Detect which cell encompasses the target text, then output its (x, y) center coordinate. 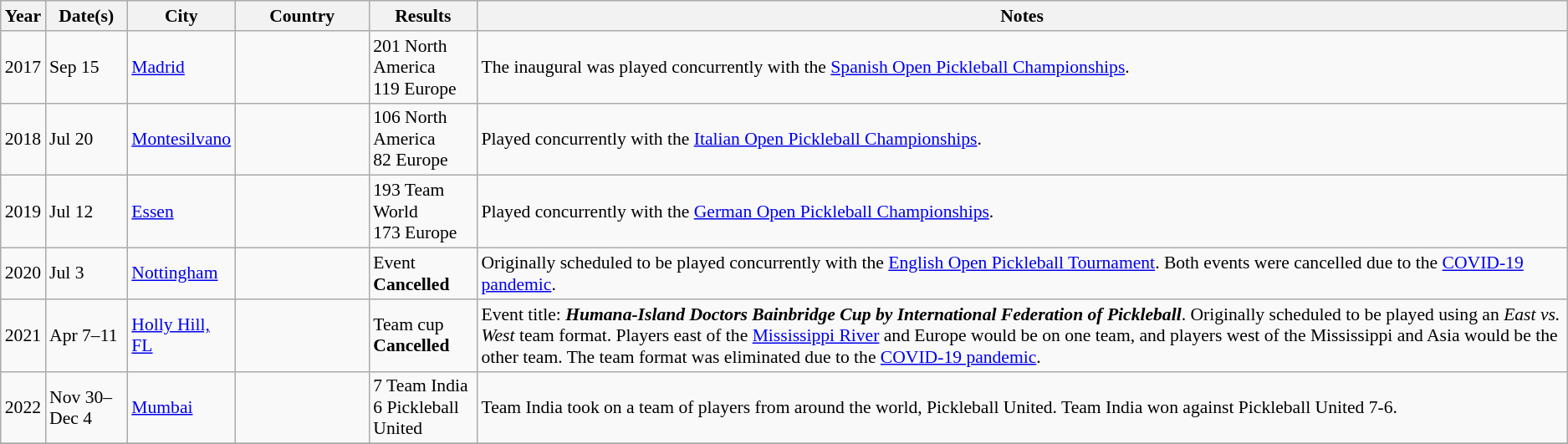
Date(s) (86, 16)
Montesilvano (181, 139)
The inaugural was played concurrently with the Spanish Open Pickleball Championships. (1022, 67)
Team India took on a team of players from around the world, Pickleball United. Team India won against Pickleball United 7-6. (1022, 408)
EventCancelled (423, 274)
201 North America119 Europe (423, 67)
Originally scheduled to be played concurrently with the English Open Pickleball Tournament. Both events were cancelled due to the COVID-19 pandemic. (1022, 274)
2021 (23, 336)
Played concurrently with the Italian Open Pickleball Championships. (1022, 139)
7 Team India6 Pickleball United (423, 408)
2019 (23, 212)
2020 (23, 274)
193 Team World173 Europe (423, 212)
Jul 3 (86, 274)
Jul 20 (86, 139)
Country (302, 16)
Year (23, 16)
106 North America82 Europe (423, 139)
Mumbai (181, 408)
2018 (23, 139)
Holly Hill, FL (181, 336)
City (181, 16)
Nottingham (181, 274)
Team cupCancelled (423, 336)
Madrid (181, 67)
Notes (1022, 16)
Played concurrently with the German Open Pickleball Championships. (1022, 212)
Jul 12 (86, 212)
2022 (23, 408)
Apr 7–11 (86, 336)
Nov 30–Dec 4 (86, 408)
Sep 15 (86, 67)
Results (423, 16)
Essen (181, 212)
2017 (23, 67)
